Determine the (X, Y) coordinate at the center of the cell enclosing the given text.  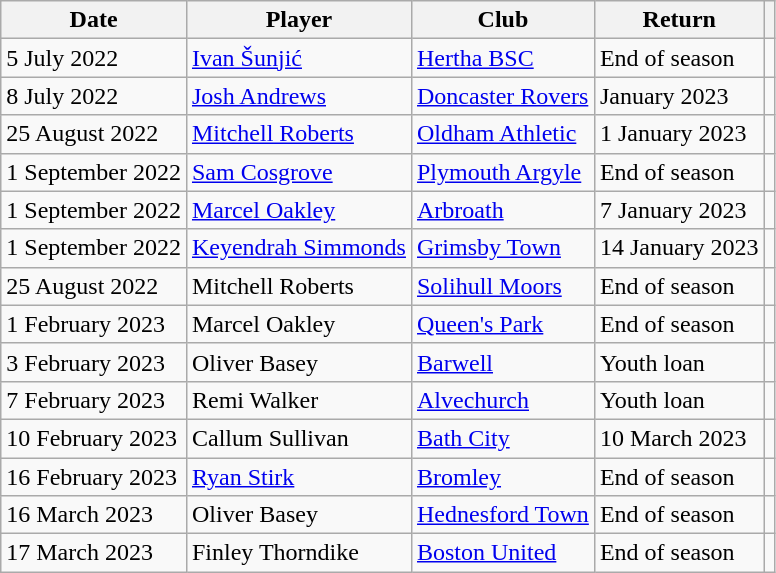
Sam Cosgrove (298, 172)
Josh Andrews (298, 96)
10 February 2023 (94, 438)
Finley Thorndike (298, 553)
Ryan Stirk (298, 477)
Ivan Šunjić (298, 58)
7 February 2023 (94, 400)
Remi Walker (298, 400)
January 2023 (679, 96)
Return (679, 20)
14 January 2023 (679, 248)
Bromley (502, 477)
Barwell (502, 362)
Keyendrah Simmonds (298, 248)
8 July 2022 (94, 96)
Player (298, 20)
Hertha BSC (502, 58)
5 July 2022 (94, 58)
Doncaster Rovers (502, 96)
16 March 2023 (94, 515)
3 February 2023 (94, 362)
7 January 2023 (679, 210)
Solihull Moors (502, 286)
Bath City (502, 438)
Plymouth Argyle (502, 172)
10 March 2023 (679, 438)
Grimsby Town (502, 248)
Date (94, 20)
Queen's Park (502, 324)
Arbroath (502, 210)
Alvechurch (502, 400)
1 January 2023 (679, 134)
Callum Sullivan (298, 438)
1 February 2023 (94, 324)
Oldham Athletic (502, 134)
17 March 2023 (94, 553)
16 February 2023 (94, 477)
Hednesford Town (502, 515)
Club (502, 20)
Boston United (502, 553)
